Return the (X, Y) coordinate for the center point of the cell that contains the specified text.  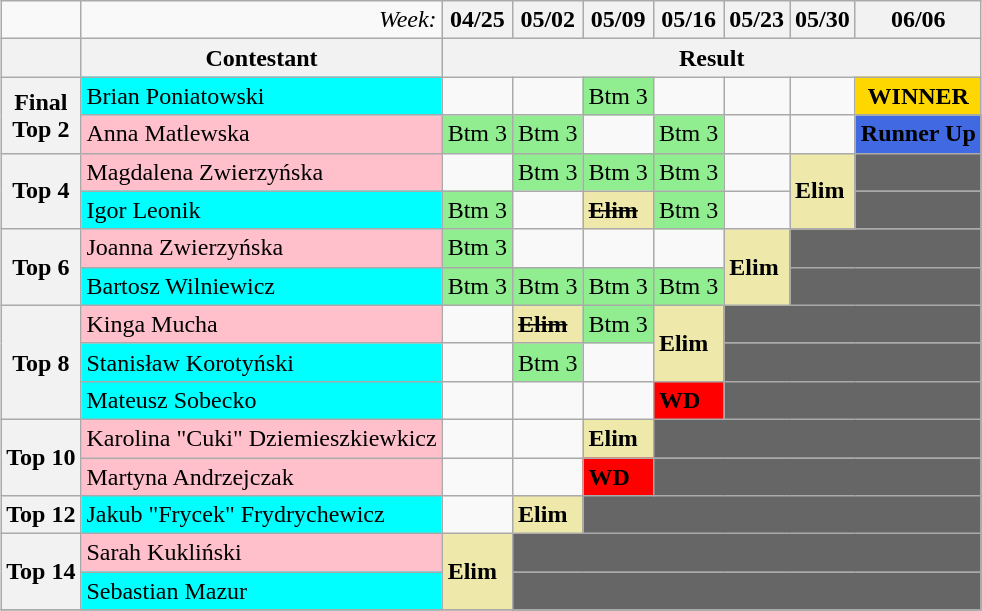
Top 10 (41, 457)
05/30 (823, 20)
Anna Matlewska (262, 134)
Bartosz Wilniewicz (262, 286)
Week: (262, 20)
Contestant (262, 58)
Magdalena Zwierzyńska (262, 172)
05/16 (688, 20)
Top 8 (41, 362)
Igor Leonik (262, 210)
Karolina "Cuki" Dziemieszkiewkicz (262, 438)
FinalTop 2 (41, 115)
Top 4 (41, 191)
Mateusz Sobecko (262, 400)
Brian Poniatowski (262, 96)
WINNER (918, 96)
Jakub "Frycek" Frydrychewicz (262, 515)
Top 6 (41, 267)
Top 12 (41, 515)
Joanna Zwierzyńska (262, 248)
Runner Up (918, 134)
Stanisław Korotyński (262, 362)
04/25 (477, 20)
05/02 (548, 20)
Sarah Kukliński (262, 553)
Sebastian Mazur (262, 591)
05/09 (618, 20)
Top 14 (41, 572)
Martyna Andrzejczak (262, 477)
06/06 (918, 20)
05/23 (757, 20)
Kinga Mucha (262, 324)
Result (712, 58)
